Extract the [X, Y] coordinate from the center of the cell holding the provided text.  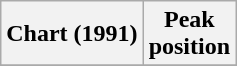
Peakposition [189, 34]
Chart (1991) [72, 34]
